Identify which cell holds the provided text, then report its [x, y] central coordinate. 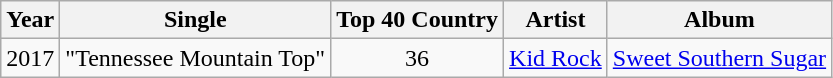
Artist [556, 20]
Single [196, 20]
Year [30, 20]
"Tennessee Mountain Top" [196, 58]
Top 40 Country [418, 20]
Sweet Southern Sugar [719, 58]
2017 [30, 58]
Kid Rock [556, 58]
36 [418, 58]
Album [719, 20]
